Return [x, y] of the center of cell containing provided text 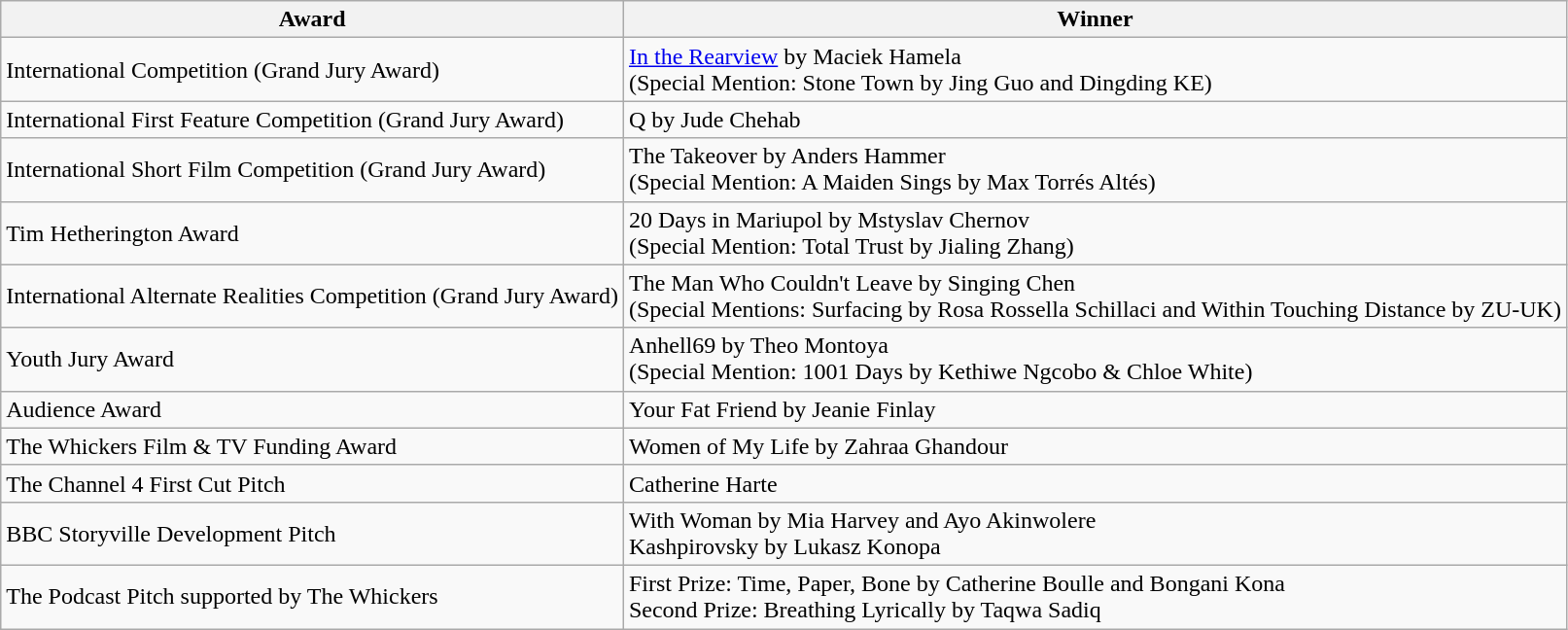
International Short Film Competition (Grand Jury Award) [313, 169]
Your Fat Friend by Jeanie Finlay [1095, 409]
International Alternate Realities Competition (Grand Jury Award) [313, 296]
Catherine Harte [1095, 483]
The Takeover by Anders Hammer(Special Mention: A Maiden Sings by Max Torrés Altés) [1095, 169]
First Prize: Time, Paper, Bone by Catherine Boulle and Bongani KonaSecond Prize: Breathing Lyrically by Taqwa Sadiq [1095, 597]
Women of My Life by Zahraa Ghandour [1095, 446]
The Man Who Couldn't Leave by Singing Chen(Special Mentions: Surfacing by Rosa Rossella Schillaci and Within Touching Distance by ZU-UK) [1095, 296]
Youth Jury Award [313, 360]
Award [313, 19]
BBC Storyville Development Pitch [313, 533]
International First Feature Competition (Grand Jury Award) [313, 120]
In the Rearview by Maciek Hamela(Special Mention: Stone Town by Jing Guo and Dingding KE) [1095, 70]
Winner [1095, 19]
International Competition (Grand Jury Award) [313, 70]
The Channel 4 First Cut Pitch [313, 483]
Q by Jude Chehab [1095, 120]
Audience Award [313, 409]
The Podcast Pitch supported by The Whickers [313, 597]
The Whickers Film & TV Funding Award [313, 446]
20 Days in Mariupol by Mstyslav Chernov(Special Mention: Total Trust by Jialing Zhang) [1095, 233]
Anhell69 by Theo Montoya(Special Mention: 1001 Days by Kethiwe Ngcobo & Chloe White) [1095, 360]
Tim Hetherington Award [313, 233]
With Woman by Mia Harvey and Ayo AkinwolereKashpirovsky by Lukasz Konopa [1095, 533]
